Determine the (X, Y) coordinate at the center of the cell enclosing the given text.  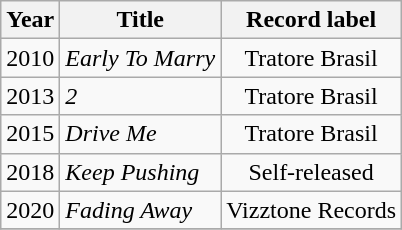
Record label (312, 20)
2015 (30, 134)
2018 (30, 172)
Keep Pushing (140, 172)
Year (30, 20)
Self-released (312, 172)
Title (140, 20)
Vizztone Records (312, 210)
2 (140, 96)
2010 (30, 58)
Drive Me (140, 134)
2013 (30, 96)
Early To Marry (140, 58)
Fading Away (140, 210)
2020 (30, 210)
